Provide the [X, Y] coordinate of the cell's center where the given text is located.  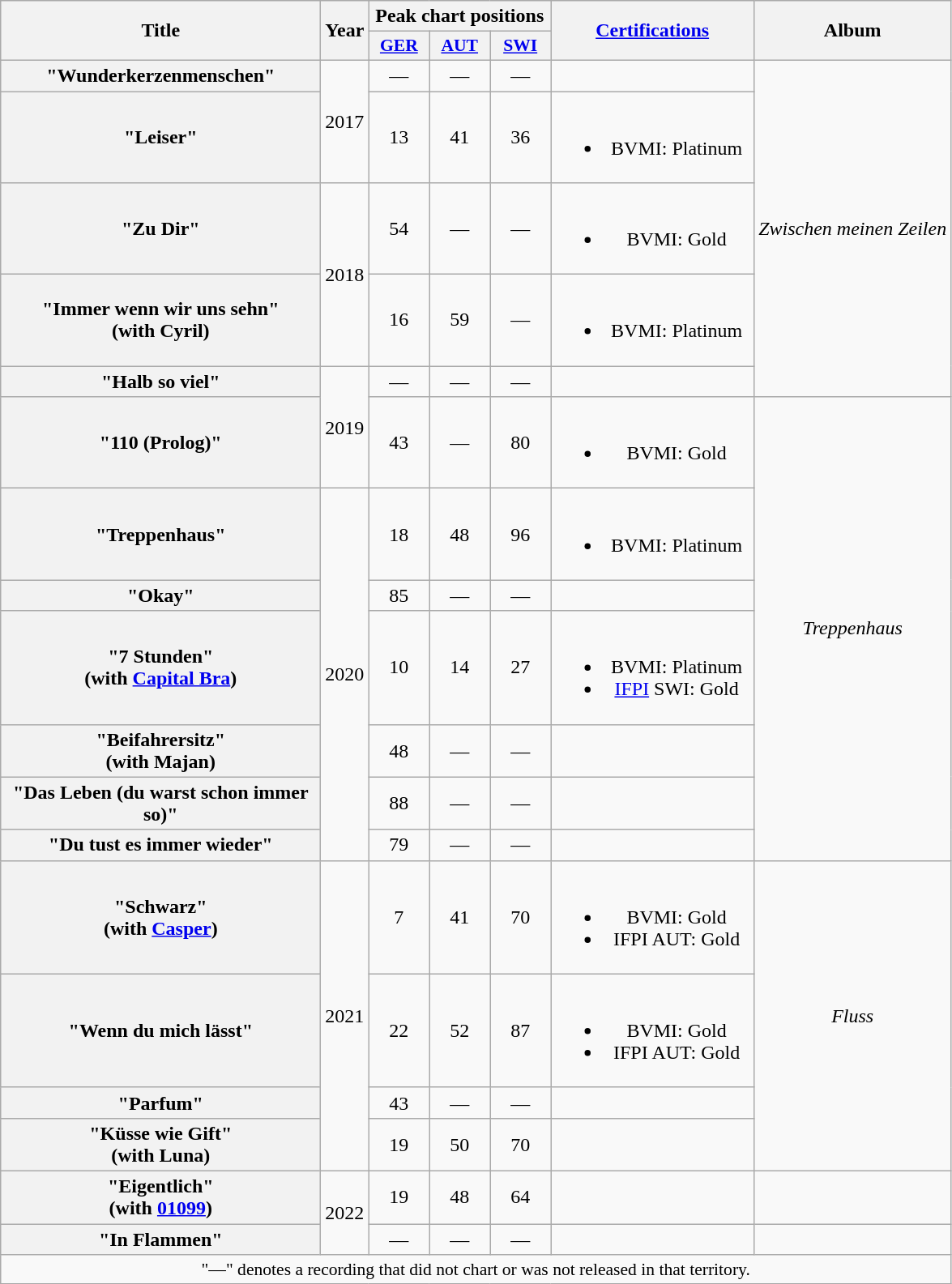
Year [345, 31]
AUT [460, 46]
"Immer wenn wir uns sehn" (with Cyril) [160, 321]
BVMI: PlatinumIFPI SWI: Gold [653, 668]
52 [460, 1030]
"Eigentlich"(with 01099) [160, 1197]
2019 [345, 428]
16 [399, 321]
"Wunderkerzenmenschen" [160, 75]
85 [399, 595]
Treppenhaus [852, 629]
"—" denotes a recording that did not chart or was not released in that territory. [476, 1269]
87 [520, 1030]
"Parfum" [160, 1103]
"Zu Dir" [160, 228]
50 [460, 1144]
2022 [345, 1212]
Fluss [852, 1016]
13 [399, 136]
Certifications [653, 31]
Album [852, 31]
18 [399, 535]
80 [520, 442]
2021 [345, 1016]
64 [520, 1197]
2018 [345, 275]
59 [460, 321]
"Treppenhaus" [160, 535]
"Du tust es immer wieder" [160, 845]
"Das Leben (du warst schon immer so)" [160, 804]
7 [399, 917]
"Okay" [160, 595]
36 [520, 136]
Title [160, 31]
"In Flammen" [160, 1239]
2020 [345, 674]
79 [399, 845]
10 [399, 668]
Zwischen meinen Zeilen [852, 228]
22 [399, 1030]
"Wenn du mich lässt" [160, 1030]
27 [520, 668]
"110 (Prolog)" [160, 442]
88 [399, 804]
GER [399, 46]
Peak chart positions [460, 16]
"Küsse wie Gift"(with Luna) [160, 1144]
14 [460, 668]
"Schwarz"(with Casper) [160, 917]
"Halb so viel" [160, 382]
SWI [520, 46]
"7 Stunden"(with Capital Bra) [160, 668]
"Beifahrersitz"(with Majan) [160, 750]
"Leiser" [160, 136]
54 [399, 228]
96 [520, 535]
2017 [345, 122]
